Locate the cell with the specified text and output its (X, Y) center coordinate. 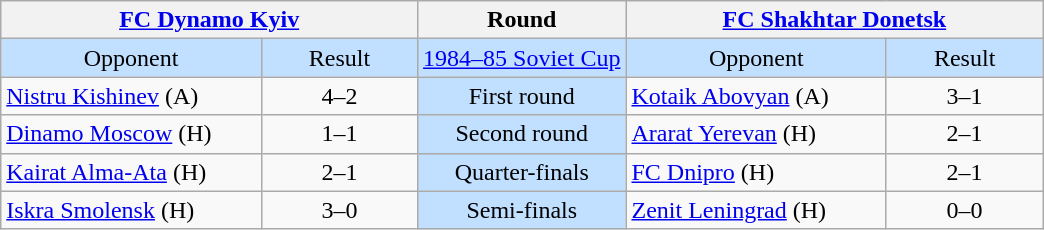
Semi-finals (522, 210)
1984–85 Soviet Cup (522, 58)
Ararat Yerevan (H) (756, 134)
FC Dynamo Kyiv (210, 20)
3–1 (964, 96)
First round (522, 96)
0–0 (964, 210)
Kairat Alma-Ata (H) (132, 172)
FC Shakhtar Donetsk (834, 20)
Kotaik Abovyan (A) (756, 96)
Second round (522, 134)
Quarter-finals (522, 172)
4–2 (339, 96)
Round (522, 20)
Dinamo Moscow (H) (132, 134)
Zenit Leningrad (H) (756, 210)
1–1 (339, 134)
FC Dnipro (H) (756, 172)
Iskra Smolensk (H) (132, 210)
3–0 (339, 210)
Nistru Kishinev (A) (132, 96)
